Identify which cell holds the provided text, then report its (x, y) central coordinate. 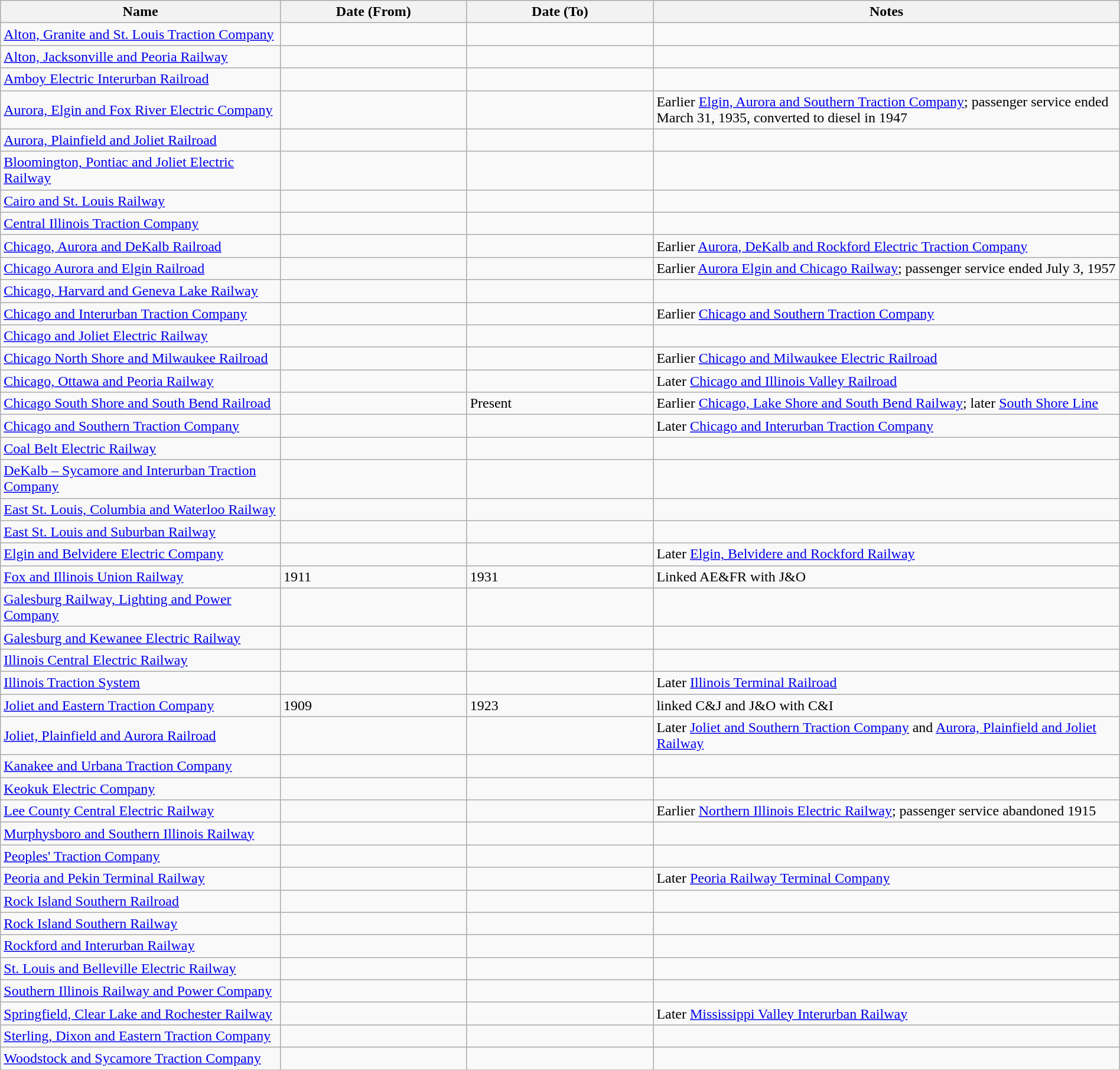
DeKalb – Sycamore and Interurban Traction Company (141, 479)
Date (From) (373, 12)
Chicago, Aurora and DeKalb Railroad (141, 246)
Chicago and Interurban Traction Company (141, 314)
Alton, Granite and St. Louis Traction Company (141, 34)
Chicago South Shore and South Bend Railroad (141, 404)
Chicago and Joliet Electric Railway (141, 336)
Sterling, Dixon and Eastern Traction Company (141, 1036)
Aurora, Plainfield and Joliet Railroad (141, 140)
Later Chicago and Illinois Valley Railroad (886, 381)
Notes (886, 12)
Earlier Aurora, DeKalb and Rockford Electric Traction Company (886, 246)
Amboy Electric Interurban Railroad (141, 79)
Joliet and Eastern Traction Company (141, 705)
Earlier Chicago and Milwaukee Electric Railroad (886, 359)
Earlier Elgin, Aurora and Southern Traction Company; passenger service ended March 31, 1935, converted to diesel in 1947 (886, 110)
Earlier Chicago and Southern Traction Company (886, 314)
Peoria and Pekin Terminal Railway (141, 879)
1909 (373, 705)
East St. Louis, Columbia and Waterloo Railway (141, 509)
St. Louis and Belleville Electric Railway (141, 968)
Linked AE&FR with J&O (886, 577)
Chicago and Southern Traction Company (141, 426)
Later Peoria Railway Terminal Company (886, 879)
linked C&J and J&O with C&I (886, 705)
Alton, Jacksonville and Peoria Railway (141, 57)
Rock Island Southern Railroad (141, 901)
Earlier Aurora Elgin and Chicago Railway; passenger service ended July 3, 1957 (886, 268)
Galesburg and Kewanee Electric Railway (141, 638)
Present (560, 404)
Southern Illinois Railway and Power Company (141, 991)
Chicago Aurora and Elgin Railroad (141, 268)
Later Elgin, Belvidere and Rockford Railway (886, 554)
Later Joliet and Southern Traction Company and Aurora, Plainfield and Joliet Railway (886, 736)
Bloomington, Pontiac and Joliet Electric Railway (141, 170)
Chicago, Ottawa and Peoria Railway (141, 381)
Chicago North Shore and Milwaukee Railroad (141, 359)
Lee County Central Electric Railway (141, 811)
Name (141, 12)
1911 (373, 577)
Joliet, Plainfield and Aurora Railroad (141, 736)
Rockford and Interurban Railway (141, 946)
Peoples' Traction Company (141, 856)
Murphysboro and Southern Illinois Railway (141, 834)
Aurora, Elgin and Fox River Electric Company (141, 110)
Keokuk Electric Company (141, 789)
Later Mississippi Valley Interurban Railway (886, 1013)
Illinois Central Electric Railway (141, 660)
Central Illinois Traction Company (141, 223)
Woodstock and Sycamore Traction Company (141, 1058)
Date (To) (560, 12)
Later Chicago and Interurban Traction Company (886, 426)
Earlier Chicago, Lake Shore and South Bend Railway; later South Shore Line (886, 404)
Galesburg Railway, Lighting and Power Company (141, 607)
Springfield, Clear Lake and Rochester Railway (141, 1013)
1923 (560, 705)
Earlier Northern Illinois Electric Railway; passenger service abandoned 1915 (886, 811)
Fox and Illinois Union Railway (141, 577)
Later Illinois Terminal Railroad (886, 682)
Cairo and St. Louis Railway (141, 201)
Rock Island Southern Railway (141, 923)
Coal Belt Electric Railway (141, 448)
Illinois Traction System (141, 682)
1931 (560, 577)
Kanakee and Urbana Traction Company (141, 766)
Chicago, Harvard and Geneva Lake Railway (141, 291)
Elgin and Belvidere Electric Company (141, 554)
East St. Louis and Suburban Railway (141, 532)
